Find where the given text appears and provide that cell's center as [X, Y] coordinate. 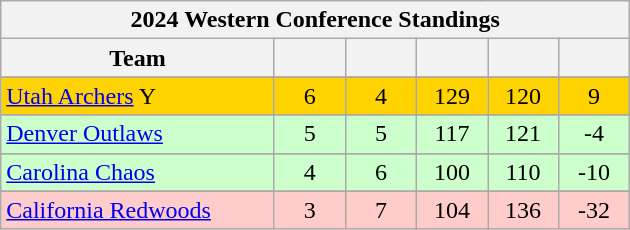
2024 Western Conference Standings [316, 20]
Denver Outlaws [138, 134]
110 [524, 172]
117 [452, 134]
121 [524, 134]
-32 [594, 210]
-4 [594, 134]
-10 [594, 172]
Carolina Chaos [138, 172]
Utah Archers Y [138, 96]
136 [524, 210]
100 [452, 172]
7 [380, 210]
9 [594, 96]
120 [524, 96]
104 [452, 210]
3 [310, 210]
California Redwoods [138, 210]
Team [138, 58]
129 [452, 96]
